Locate the cell with the specified text and output its [x, y] center coordinate. 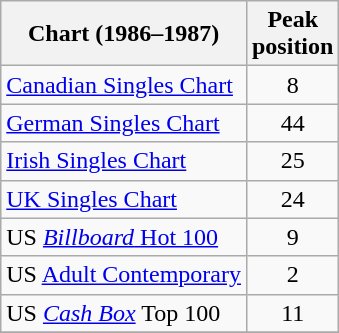
44 [292, 123]
US Adult Contemporary [124, 275]
Canadian Singles Chart [124, 85]
24 [292, 199]
9 [292, 237]
2 [292, 275]
UK Singles Chart [124, 199]
25 [292, 161]
11 [292, 313]
US Billboard Hot 100 [124, 237]
Irish Singles Chart [124, 161]
German Singles Chart [124, 123]
US Cash Box Top 100 [124, 313]
Chart (1986–1987) [124, 34]
Peakposition [292, 34]
8 [292, 85]
